Determine the (x, y) coordinate at the center of the cell enclosing the given text.  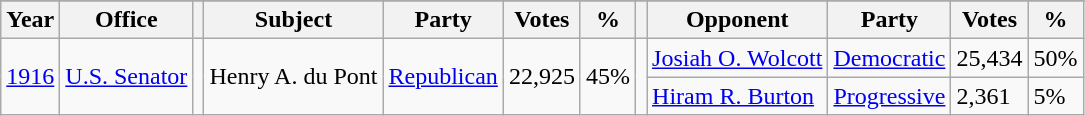
50% (1056, 58)
5% (1056, 96)
Office (126, 20)
Josiah O. Wolcott (738, 58)
25,434 (990, 58)
Opponent (738, 20)
Henry A. du Pont (294, 77)
1916 (30, 77)
Republican (443, 77)
Progressive (890, 96)
2,361 (990, 96)
45% (608, 77)
Democratic (890, 58)
22,925 (542, 77)
U.S. Senator (126, 77)
Subject (294, 20)
Year (30, 20)
Hiram R. Burton (738, 96)
